Identify which cell holds the provided text, then report its (x, y) central coordinate. 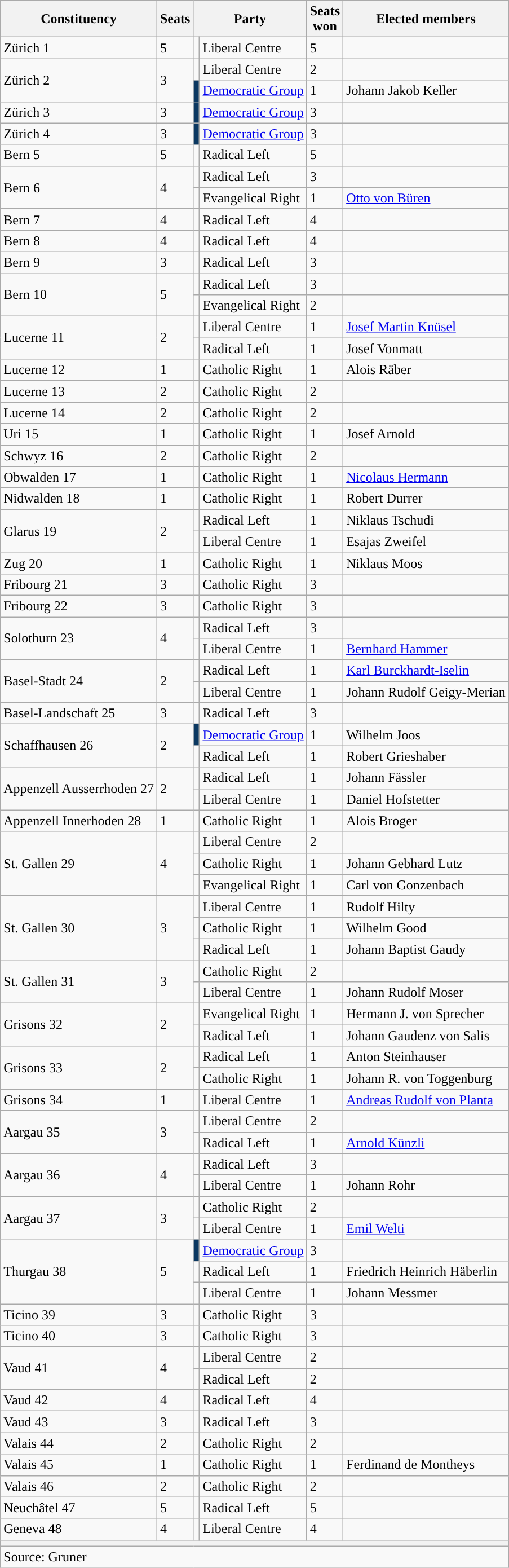
Bern 9 (79, 262)
Alois Broger (426, 821)
Bern 6 (79, 187)
Bern 5 (79, 155)
Valais 45 (79, 1465)
Johann R. von Toggenburg (426, 1078)
Vaud 42 (79, 1400)
Valais 46 (79, 1486)
Elected members (426, 19)
Geneva 48 (79, 1529)
Lucerne 13 (79, 391)
Valais 44 (79, 1443)
Alois Räber (426, 370)
Zug 20 (79, 563)
Solothurn 23 (79, 638)
Josef Martin Knüsel (426, 327)
Zürich 4 (79, 134)
Aargau 36 (79, 1175)
Zürich 1 (79, 48)
St. Gallen 30 (79, 928)
Constituency (79, 19)
Appenzell Ausserrhoden 27 (79, 789)
Johann Baptist Gaudy (426, 949)
Andreas Rudolf von Planta (426, 1100)
Rudolf Hilty (426, 906)
Hermann J. von Sprecher (426, 1014)
Source: Gruner (255, 1557)
Fribourg 22 (79, 606)
Aargau 35 (79, 1132)
Robert Durrer (426, 499)
Friedrich Heinrich Häberlin (426, 1271)
St. Gallen 29 (79, 864)
Wilhelm Good (426, 928)
Otto von Büren (426, 198)
Lucerne 11 (79, 338)
Grisons 33 (79, 1068)
Daniel Hofstetter (426, 799)
Thurgau 38 (79, 1271)
Ticino 39 (79, 1315)
Arnold Künzli (426, 1143)
Johann Rudolf Moser (426, 993)
Ferdinand de Montheys (426, 1465)
Appenzell Innerhoden 28 (79, 821)
Seats (175, 19)
Josef Vonmatt (426, 349)
Karl Burckhardt-Iselin (426, 671)
Party (250, 19)
Vaud 41 (79, 1368)
St. Gallen 31 (79, 981)
Grisons 32 (79, 1025)
Johann Gaudenz von Salis (426, 1036)
Vaud 43 (79, 1422)
Zürich 3 (79, 112)
Johann Rudolf Geigy-Merian (426, 692)
Seatswon (325, 19)
Esajas Zweifel (426, 541)
Anton Steinhauser (426, 1057)
Johann Fässler (426, 778)
Wilhelm Joos (426, 735)
Basel-Landschaft 25 (79, 713)
Johann Messmer (426, 1293)
Johann Gebhard Lutz (426, 864)
Josef Arnold (426, 434)
Schaffhausen 26 (79, 746)
Schwyz 16 (79, 456)
Niklaus Moos (426, 563)
Basel-Stadt 24 (79, 681)
Bernhard Hammer (426, 649)
Nicolaus Hermann (426, 477)
Emil Welti (426, 1228)
Aargau 37 (79, 1218)
Bern 8 (79, 241)
Niklaus Tschudi (426, 520)
Neuchâtel 47 (79, 1508)
Bern 7 (79, 219)
Glarus 19 (79, 531)
Nidwalden 18 (79, 499)
Johann Jakob Keller (426, 91)
Lucerne 14 (79, 413)
Grisons 34 (79, 1100)
Obwalden 17 (79, 477)
Johann Rohr (426, 1186)
Carl von Gonzenbach (426, 885)
Uri 15 (79, 434)
Lucerne 12 (79, 370)
Fribourg 21 (79, 584)
Zürich 2 (79, 80)
Ticino 40 (79, 1336)
Robert Grieshaber (426, 756)
Bern 10 (79, 294)
